Locate the cell with the specified text and output its [x, y] center coordinate. 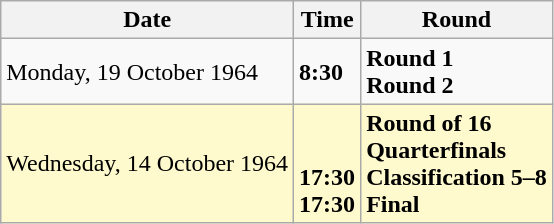
8:30 [328, 72]
Round of 16QuarterfinalsClassification 5–8Final [457, 164]
Wednesday, 14 October 1964 [148, 164]
Monday, 19 October 1964 [148, 72]
Round 1Round 2 [457, 72]
Time [328, 20]
Round [457, 20]
17:3017:30 [328, 164]
Date [148, 20]
